Detect which cell encompasses the target text, then output its [x, y] center coordinate. 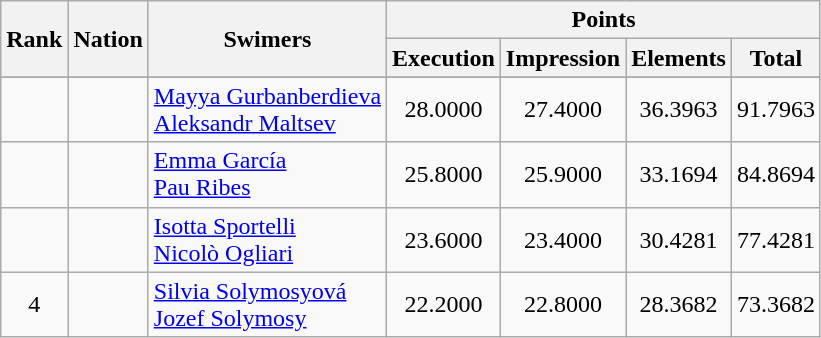
84.8694 [776, 174]
22.2000 [444, 304]
30.4281 [679, 240]
Silvia SolymosyováJozef Solymosy [267, 304]
22.8000 [562, 304]
91.7963 [776, 110]
27.4000 [562, 110]
Total [776, 58]
Isotta SportelliNicolò Ogliari [267, 240]
73.3682 [776, 304]
28.3682 [679, 304]
Points [604, 20]
4 [34, 304]
Elements [679, 58]
Swimers [267, 39]
Rank [34, 39]
28.0000 [444, 110]
77.4281 [776, 240]
Mayya GurbanberdievaAleksandr Maltsev [267, 110]
33.1694 [679, 174]
23.4000 [562, 240]
Impression [562, 58]
Emma GarcíaPau Ribes [267, 174]
23.6000 [444, 240]
36.3963 [679, 110]
Nation [108, 39]
25.8000 [444, 174]
25.9000 [562, 174]
Execution [444, 58]
